Scan for the cell matching the given text and deliver its (x, y) coordinate at center. 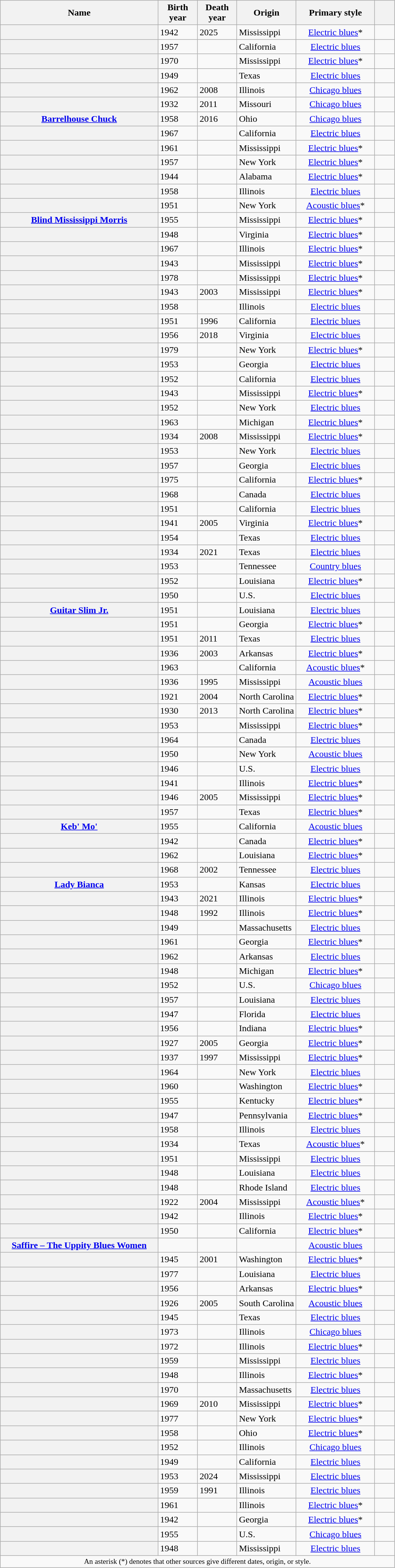
1973 (178, 1332)
Florida (267, 1014)
1992 (217, 913)
2025 (217, 32)
Kansas (267, 884)
1932 (178, 104)
An asterisk (*) denotes that other sources give different dates, origin, or style. (197, 1562)
1926 (178, 1303)
Barrelhouse Chuck (79, 119)
Primary style (335, 13)
Guitar Slim Jr. (79, 610)
2016 (217, 119)
Pennsylvania (267, 1115)
Lady Bianca (79, 884)
Alabama (267, 176)
Keb' Mo' (79, 826)
Birthyear (178, 13)
1927 (178, 1043)
1991 (217, 1491)
Rhode Island (267, 1187)
2013 (217, 711)
1960 (178, 1086)
1954 (178, 538)
Origin (267, 13)
Country blues (335, 566)
2024 (217, 1476)
Deathyear (217, 13)
1944 (178, 176)
Kentucky (267, 1101)
Indiana (267, 1029)
2001 (217, 1260)
1937 (178, 1057)
Name (79, 13)
Missouri (267, 104)
1996 (217, 321)
1972 (178, 1346)
1921 (178, 697)
1975 (178, 480)
South Carolina (267, 1303)
Blind Mississippi Morris (79, 220)
Saffire – The Uppity Blues Women (79, 1245)
2018 (217, 335)
1978 (178, 278)
2010 (217, 1404)
1969 (178, 1404)
1922 (178, 1202)
1997 (217, 1057)
2002 (217, 870)
1930 (178, 711)
1995 (217, 682)
1979 (178, 350)
